Output the [x, y] coordinate of the center of the cell containing the given text.  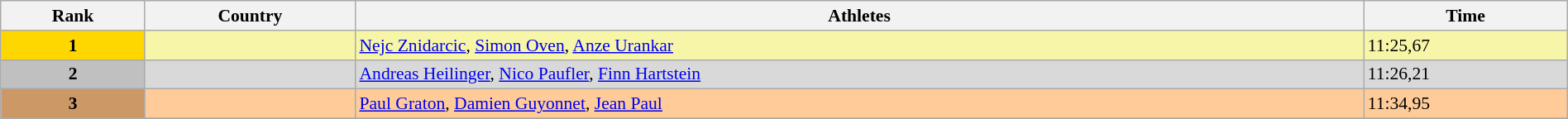
Athletes [858, 16]
Rank [73, 16]
1 [73, 45]
Paul Graton, Damien Guyonnet, Jean Paul [858, 104]
Time [1465, 16]
Nejc Znidarcic, Simon Oven, Anze Urankar [858, 45]
Andreas Heilinger, Nico Paufler, Finn Hartstein [858, 74]
2 [73, 74]
11:25,67 [1465, 45]
Country [250, 16]
11:26,21 [1465, 74]
11:34,95 [1465, 104]
3 [73, 104]
